Search for the cell housing the specified text and yield its [x, y] center coordinate. 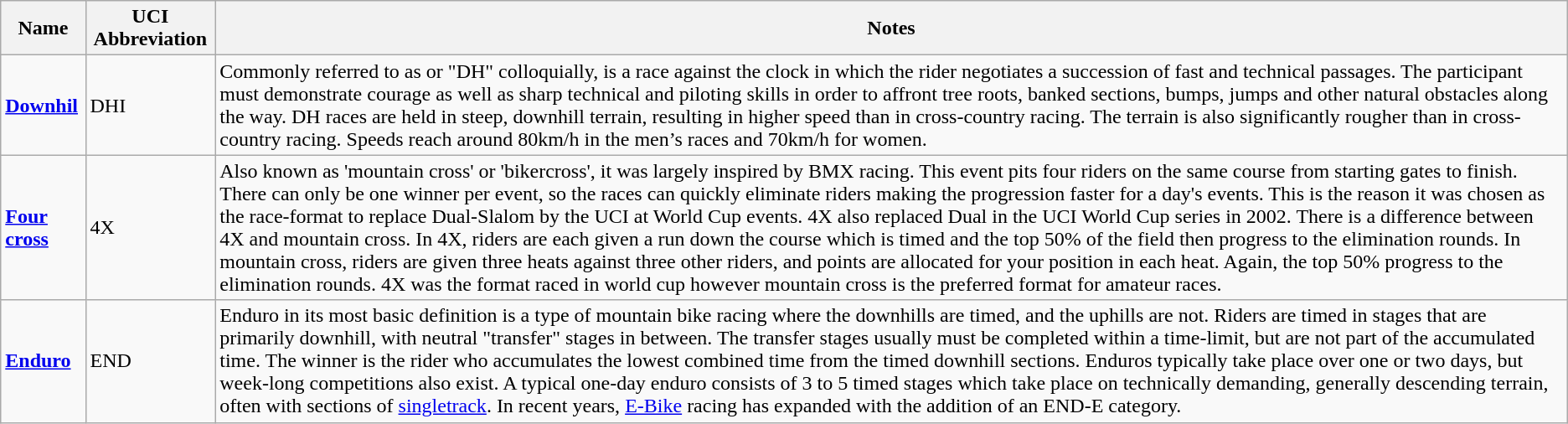
4X [151, 228]
END [151, 361]
Downhil [44, 106]
Enduro [44, 361]
Notes [891, 28]
UCI Abbreviation [151, 28]
Four cross [44, 228]
DHI [151, 106]
Name [44, 28]
